Determine the [X, Y] coordinate at the center of the cell enclosing the given text.  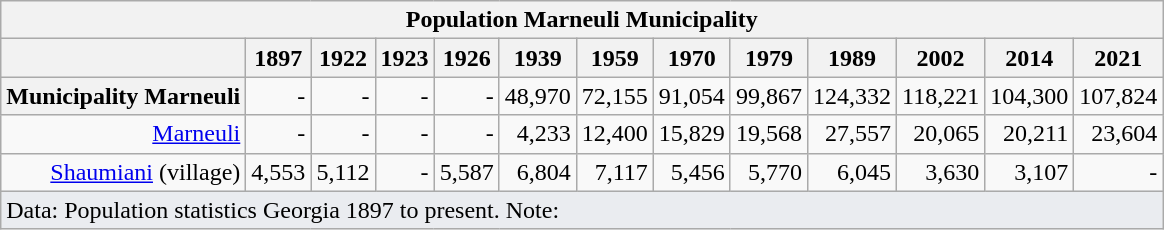
124,332 [852, 96]
1959 [614, 58]
12,400 [614, 134]
1923 [404, 58]
104,300 [1030, 96]
91,054 [692, 96]
72,155 [614, 96]
1989 [852, 58]
1922 [343, 58]
118,221 [940, 96]
1979 [768, 58]
Marneuli [124, 134]
4,233 [538, 134]
2014 [1030, 58]
6,804 [538, 172]
20,065 [940, 134]
15,829 [692, 134]
6,045 [852, 172]
2002 [940, 58]
4,553 [278, 172]
1926 [466, 58]
5,587 [466, 172]
5,770 [768, 172]
2021 [1118, 58]
107,824 [1118, 96]
7,117 [614, 172]
Data: Population statistics Georgia 1897 to present. Note: [582, 210]
Municipality Marneuli [124, 96]
5,456 [692, 172]
48,970 [538, 96]
19,568 [768, 134]
20,211 [1030, 134]
3,630 [940, 172]
1970 [692, 58]
99,867 [768, 96]
23,604 [1118, 134]
1939 [538, 58]
3,107 [1030, 172]
Shaumiani (village) [124, 172]
1897 [278, 58]
5,112 [343, 172]
27,557 [852, 134]
Population Marneuli Municipality [582, 20]
